Detect which cell encompasses the target text, then output its [x, y] center coordinate. 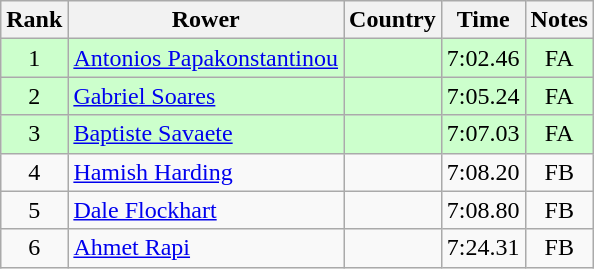
3 [34, 134]
7:08.20 [483, 172]
1 [34, 58]
5 [34, 210]
7:05.24 [483, 96]
Rank [34, 20]
4 [34, 172]
Antonios Papakonstantinou [206, 58]
Time [483, 20]
Dale Flockhart [206, 210]
7:02.46 [483, 58]
Notes [559, 20]
Gabriel Soares [206, 96]
Country [393, 20]
Rower [206, 20]
7:07.03 [483, 134]
Hamish Harding [206, 172]
7:08.80 [483, 210]
6 [34, 248]
7:24.31 [483, 248]
2 [34, 96]
Ahmet Rapi [206, 248]
Baptiste Savaete [206, 134]
